Determine the [x, y] coordinate at the center of the cell enclosing the given text.  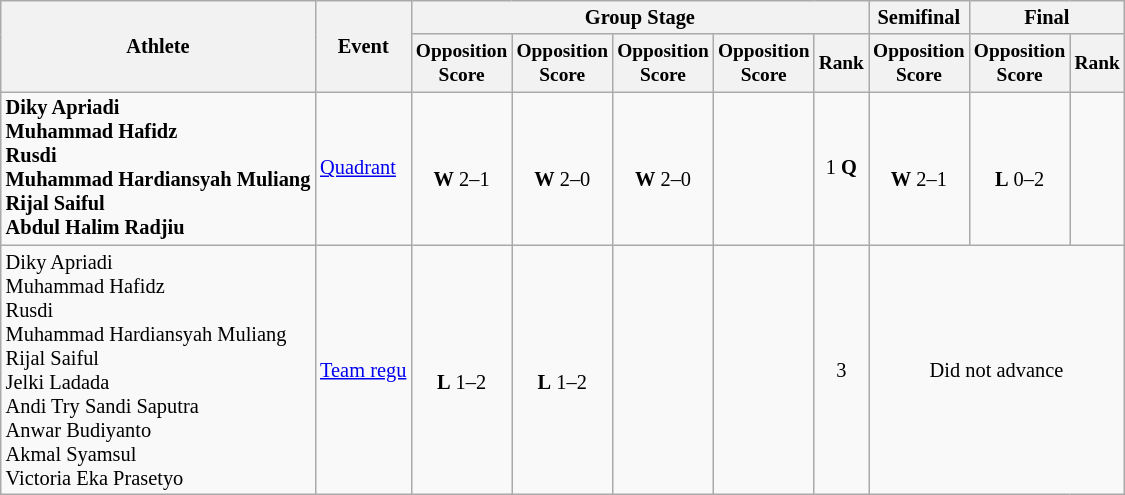
L 0–2 [1020, 168]
Diky ApriadiMuhammad HafidzRusdiMuhammad Hardiansyah MuliangRijal SaifulAbdul Halim Radjiu [158, 168]
Team regu [363, 370]
Athlete [158, 46]
3 [841, 370]
Quadrant [363, 168]
Group Stage [640, 17]
Semifinal [918, 17]
1 Q [841, 168]
Final [1046, 17]
Event [363, 46]
Did not advance [996, 370]
